Scan for the cell matching the given text and deliver its (x, y) coordinate at center. 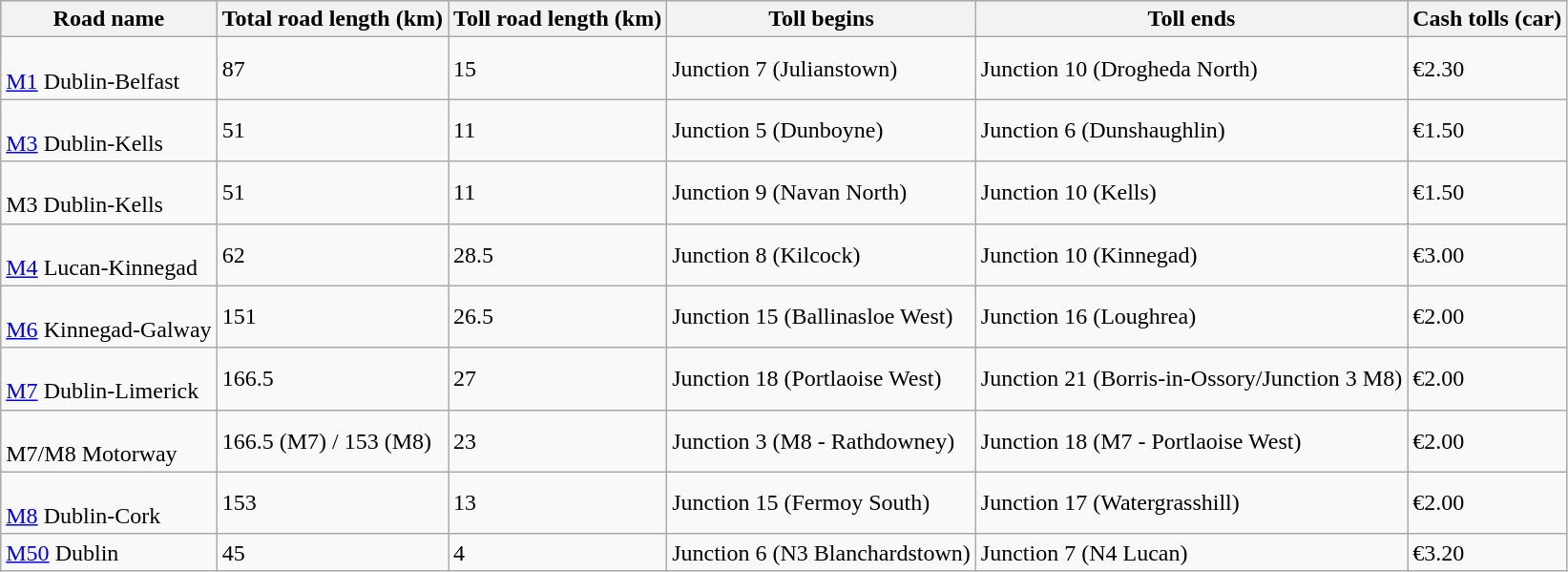
Junction 3 (M8 - Rathdowney) (822, 441)
26.5 (557, 317)
15 (557, 69)
Junction 10 (Kells) (1191, 193)
€2.30 (1487, 69)
45 (332, 552)
Toll begins (822, 19)
Junction 16 (Loughrea) (1191, 317)
Junction 6 (Dunshaughlin) (1191, 130)
4 (557, 552)
Junction 5 (Dunboyne) (822, 130)
Junction 10 (Drogheda North) (1191, 69)
28.5 (557, 254)
151 (332, 317)
M6 Kinnegad-Galway (109, 317)
M7 Dublin-Limerick (109, 378)
Junction 15 (Ballinasloe West) (822, 317)
166.5 (M7) / 153 (M8) (332, 441)
Junction 21 (Borris-in-Ossory/Junction 3 M8) (1191, 378)
Cash tolls (car) (1487, 19)
M4 Lucan-Kinnegad (109, 254)
13 (557, 502)
M8 Dublin-Cork (109, 502)
Junction 18 (Portlaoise West) (822, 378)
€3.20 (1487, 552)
62 (332, 254)
€3.00 (1487, 254)
Road name (109, 19)
Junction 10 (Kinnegad) (1191, 254)
153 (332, 502)
Junction 7 (N4 Lucan) (1191, 552)
Toll ends (1191, 19)
Junction 7 (Julianstown) (822, 69)
M7/M8 Motorway (109, 441)
Junction 15 (Fermoy South) (822, 502)
27 (557, 378)
Junction 6 (N3 Blanchardstown) (822, 552)
Junction 9 (Navan North) (822, 193)
Total road length (km) (332, 19)
M50 Dublin (109, 552)
166.5 (332, 378)
Junction 8 (Kilcock) (822, 254)
Junction 17 (Watergrasshill) (1191, 502)
87 (332, 69)
Junction 18 (M7 - Portlaoise West) (1191, 441)
Toll road length (km) (557, 19)
23 (557, 441)
M1 Dublin-Belfast (109, 69)
